Capture the cell that displays the provided text and extract its [x, y] central coordinate. 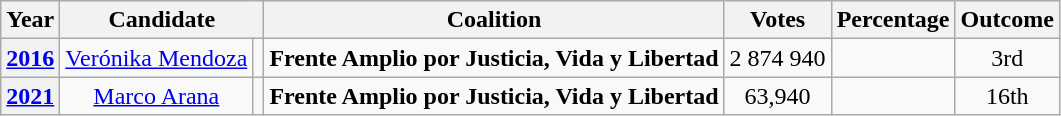
Votes [778, 20]
Coalition [494, 20]
Verónika Mendoza [156, 58]
Candidate [162, 20]
63,940 [778, 96]
Year [30, 20]
2016 [30, 58]
2021 [30, 96]
16th [1007, 96]
Marco Arana [156, 96]
Percentage [893, 20]
Outcome [1007, 20]
3rd [1007, 58]
2 874 940 [778, 58]
